Extract the [x, y] coordinate from the center of the cell holding the provided text.  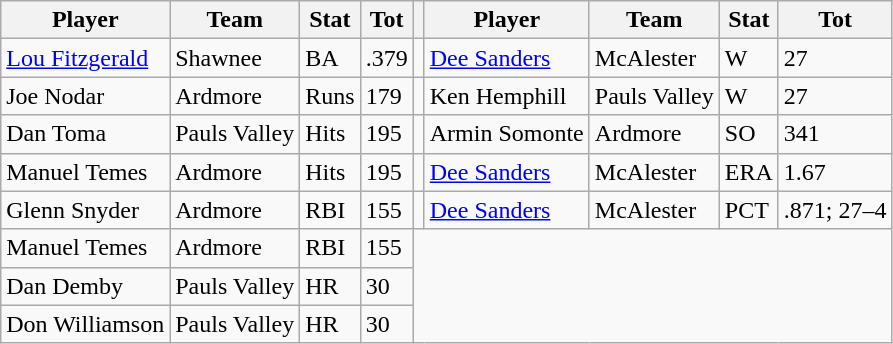
ERA [748, 172]
Dan Toma [86, 134]
341 [835, 134]
Lou Fitzgerald [86, 58]
SO [748, 134]
Shawnee [235, 58]
.871; 27–4 [835, 210]
Runs [330, 96]
Ken Hemphill [506, 96]
Dan Demby [86, 286]
Joe Nodar [86, 96]
Don Williamson [86, 324]
1.67 [835, 172]
.379 [386, 58]
BA [330, 58]
Armin Somonte [506, 134]
179 [386, 96]
PCT [748, 210]
Glenn Snyder [86, 210]
